Extract the [x, y] coordinate from the center of the cell holding the provided text.  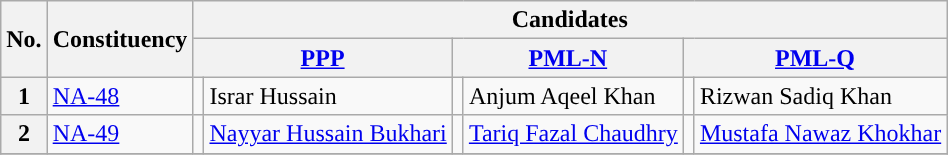
1 [24, 96]
NA-49 [120, 134]
No. [24, 39]
Mustafa Nawaz Khokhar [820, 134]
NA-48 [120, 96]
PPP [322, 58]
Candidates [570, 20]
2 [24, 134]
Rizwan Sadiq Khan [820, 96]
Tariq Fazal Chaudhry [573, 134]
Anjum Aqeel Khan [573, 96]
Israr Hussain [328, 96]
PML-N [568, 58]
PML-Q [814, 58]
Constituency [120, 39]
Nayyar Hussain Bukhari [328, 134]
